Scan for the cell matching the given text and deliver its [x, y] coordinate at center. 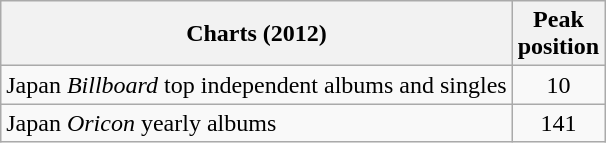
Charts (2012) [256, 34]
10 [558, 85]
Japan Oricon yearly albums [256, 123]
Peakposition [558, 34]
141 [558, 123]
Japan Billboard top independent albums and singles [256, 85]
